Search for the cell housing the specified text and yield its [X, Y] center coordinate. 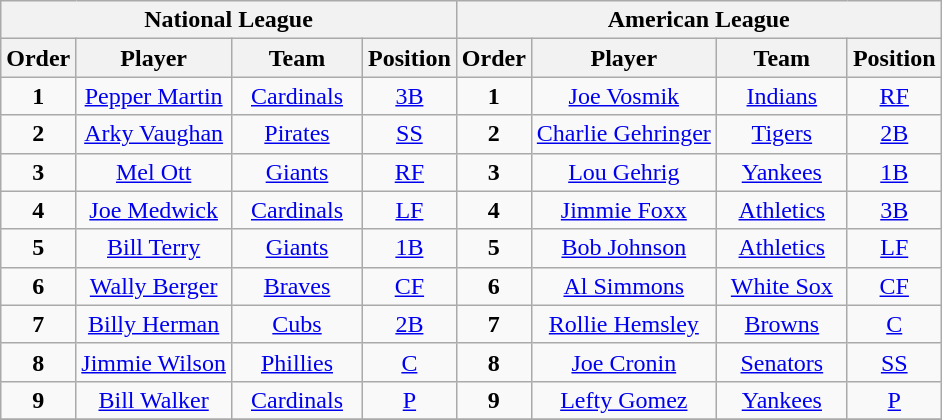
Tigers [782, 134]
Lefty Gomez [624, 400]
Cubs [296, 324]
White Sox [782, 286]
Bob Johnson [624, 248]
Charlie Gehringer [624, 134]
Lou Gehrig [624, 172]
Browns [782, 324]
Wally Berger [154, 286]
Braves [296, 286]
Arky Vaughan [154, 134]
American League [698, 20]
Al Simmons [624, 286]
National League [229, 20]
Joe Vosmik [624, 96]
Bill Walker [154, 400]
Indians [782, 96]
Rollie Hemsley [624, 324]
Pepper Martin [154, 96]
Senators [782, 362]
Phillies [296, 362]
Billy Herman [154, 324]
Bill Terry [154, 248]
Joe Cronin [624, 362]
Joe Medwick [154, 210]
Jimmie Wilson [154, 362]
Jimmie Foxx [624, 210]
Pirates [296, 134]
Mel Ott [154, 172]
